Return the [x, y] coordinate for the center point of the cell that contains the specified text.  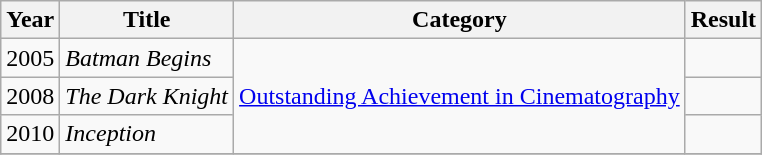
Batman Begins [147, 58]
Outstanding Achievement in Cinematography [460, 96]
Result [723, 20]
2008 [30, 96]
Year [30, 20]
2010 [30, 134]
The Dark Knight [147, 96]
Inception [147, 134]
2005 [30, 58]
Category [460, 20]
Title [147, 20]
